Capture the cell that displays the provided text and extract its [x, y] central coordinate. 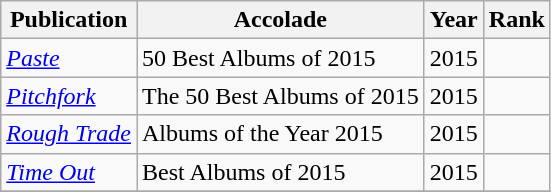
Pitchfork [69, 96]
Rank [516, 20]
Accolade [280, 20]
The 50 Best Albums of 2015 [280, 96]
50 Best Albums of 2015 [280, 58]
Paste [69, 58]
Albums of the Year 2015 [280, 134]
Year [454, 20]
Best Albums of 2015 [280, 172]
Time Out [69, 172]
Rough Trade [69, 134]
Publication [69, 20]
